Return (x, y) of the center of cell containing provided text 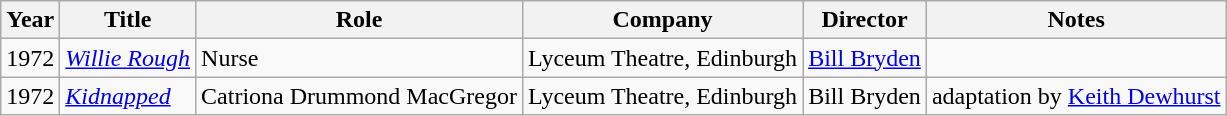
Notes (1076, 20)
Willie Rough (128, 58)
Role (360, 20)
Title (128, 20)
adaptation by Keith Dewhurst (1076, 96)
Director (865, 20)
Year (30, 20)
Kidnapped (128, 96)
Nurse (360, 58)
Catriona Drummond MacGregor (360, 96)
Company (663, 20)
